Extract the [X, Y] coordinate from the center of the cell holding the provided text.  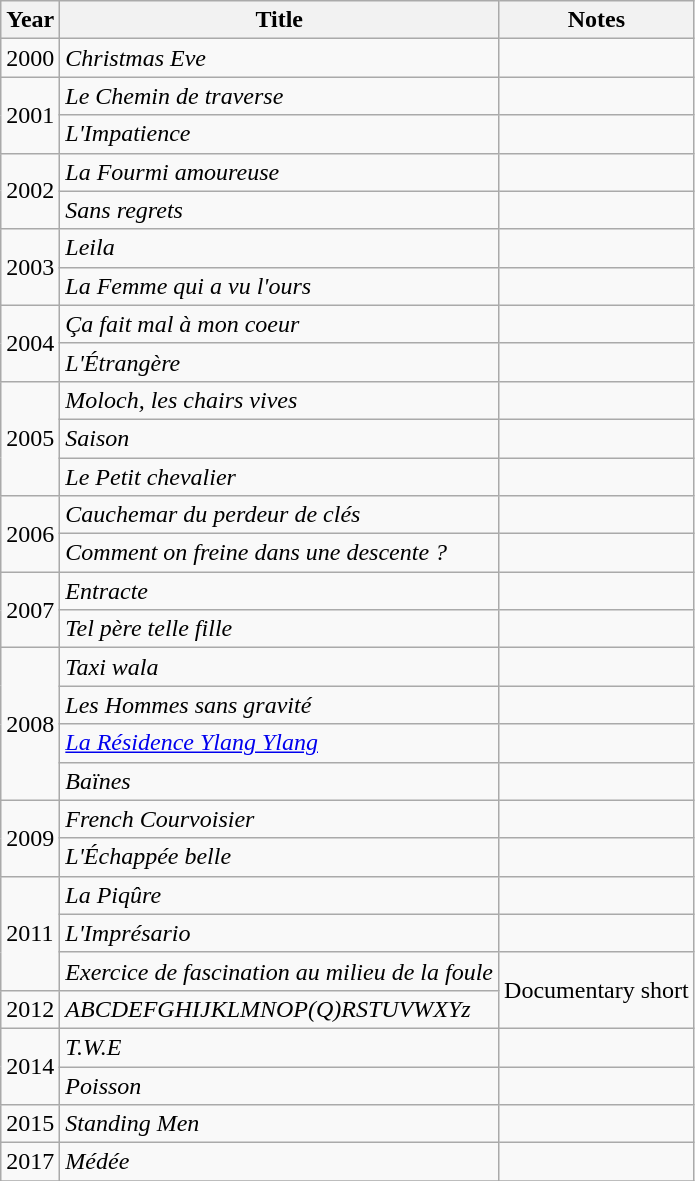
Saison [280, 438]
2011 [30, 933]
2012 [30, 1009]
T.W.E [280, 1047]
French Courvoisier [280, 819]
Year [30, 20]
Entracte [280, 591]
2005 [30, 438]
L'Étrangère [280, 362]
Poisson [280, 1085]
Christmas Eve [280, 58]
2000 [30, 58]
Tel père telle fille [280, 629]
2009 [30, 838]
Taxi wala [280, 667]
2008 [30, 724]
Standing Men [280, 1124]
2017 [30, 1162]
Moloch, les chairs vives [280, 400]
Exercice de fascination au milieu de la foule [280, 971]
La Femme qui a vu l'ours [280, 286]
L'Imprésario [280, 933]
Notes [597, 20]
2003 [30, 267]
Le Chemin de traverse [280, 96]
Les Hommes sans gravité [280, 705]
La Résidence Ylang Ylang [280, 743]
Comment on freine dans une descente ? [280, 553]
Title [280, 20]
2015 [30, 1124]
2004 [30, 343]
Sans regrets [280, 210]
Leila [280, 248]
La Piqûre [280, 895]
2006 [30, 534]
Documentary short [597, 990]
Baïnes [280, 781]
L'Impatience [280, 134]
Médée [280, 1162]
La Fourmi amoureuse [280, 172]
Ça fait mal à mon coeur [280, 324]
2007 [30, 610]
ABCDEFGHIJKLMNOP(Q)RSTUVWXYz [280, 1009]
2014 [30, 1066]
L'Échappée belle [280, 857]
2002 [30, 191]
2001 [30, 115]
Le Petit chevalier [280, 477]
Cauchemar du perdeur de clés [280, 515]
